Output the (x, y) coordinate of the center of the cell containing the given text.  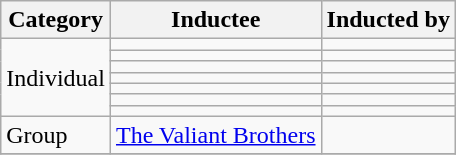
Inductee (216, 20)
The Valiant Brothers (216, 135)
Individual (56, 78)
Category (56, 20)
Group (56, 135)
Inducted by (388, 20)
